Capture the cell that displays the provided text and extract its [x, y] central coordinate. 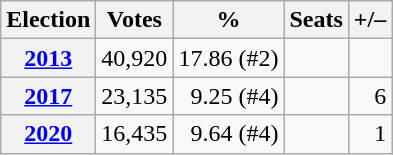
16,435 [134, 134]
1 [370, 134]
23,135 [134, 96]
6 [370, 96]
Votes [134, 20]
% [228, 20]
9.25 (#4) [228, 96]
Election [48, 20]
17.86 (#2) [228, 58]
9.64 (#4) [228, 134]
2020 [48, 134]
2017 [48, 96]
40,920 [134, 58]
2013 [48, 58]
+/– [370, 20]
Seats [316, 20]
